Find where the given text appears and provide that cell's center as [x, y] coordinate. 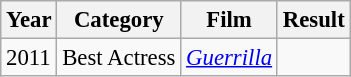
Year [29, 20]
2011 [29, 58]
Guerrilla [230, 58]
Film [230, 20]
Result [314, 20]
Best Actress [119, 58]
Category [119, 20]
